Return the (x, y) coordinate for the center point of the cell that contains the specified text.  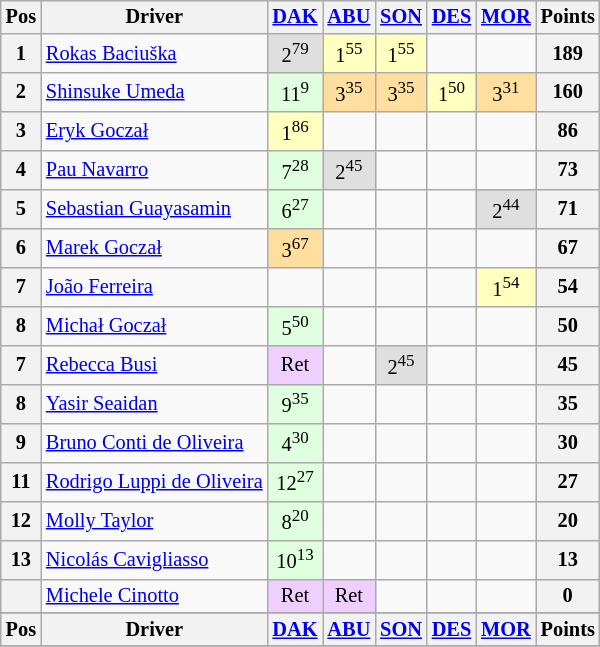
Eryk Goczał (154, 132)
Rodrigo Luppi de Oliveira (154, 482)
50 (568, 326)
150 (452, 92)
0 (568, 596)
244 (506, 210)
331 (506, 92)
367 (296, 248)
Pau Navarro (154, 170)
9 (21, 442)
2 (21, 92)
73 (568, 170)
160 (568, 92)
186 (296, 132)
Rokas Baciuška (154, 54)
Michał Goczał (154, 326)
Shinsuke Umeda (154, 92)
Michele Cinotto (154, 596)
54 (568, 288)
Bruno Conti de Oliveira (154, 442)
728 (296, 170)
430 (296, 442)
Yasir Seaidan (154, 404)
6 (21, 248)
279 (296, 54)
20 (568, 520)
27 (568, 482)
550 (296, 326)
11 (21, 482)
30 (568, 442)
3 (21, 132)
627 (296, 210)
119 (296, 92)
Sebastian Guayasamin (154, 210)
71 (568, 210)
Rebecca Busi (154, 364)
189 (568, 54)
João Ferreira (154, 288)
154 (506, 288)
12 (21, 520)
820 (296, 520)
5 (21, 210)
45 (568, 364)
67 (568, 248)
1013 (296, 560)
1 (21, 54)
35 (568, 404)
Molly Taylor (154, 520)
935 (296, 404)
4 (21, 170)
86 (568, 132)
1227 (296, 482)
Marek Goczał (154, 248)
Nicolás Cavigliasso (154, 560)
